Output the (x, y) coordinate of the center of the cell containing the given text.  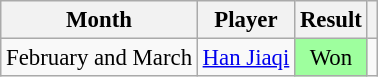
Won (332, 58)
Player (246, 20)
Han Jiaqi (246, 58)
February and March (100, 58)
Result (332, 20)
Month (100, 20)
